From the cell containing the given text, extract its center point as [x, y] coordinate. 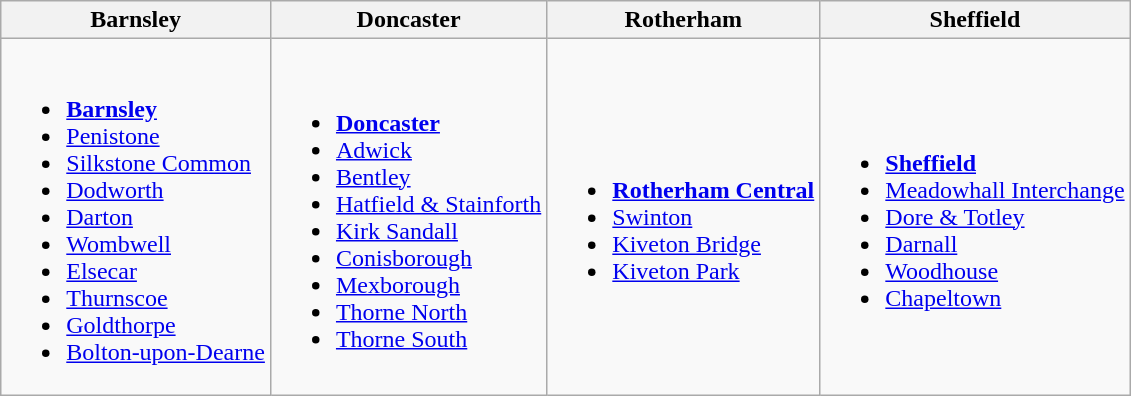
Barnsley [136, 20]
BarnsleyPenistoneSilkstone CommonDodworthDartonWombwellElsecarThurnscoeGoldthorpeBolton-upon-Dearne [136, 217]
Doncaster [408, 20]
Rotherham CentralSwintonKiveton BridgeKiveton Park [684, 217]
SheffieldMeadowhall InterchangeDore & TotleyDarnallWoodhouseChapeltown [975, 217]
Rotherham [684, 20]
Sheffield [975, 20]
DoncasterAdwickBentleyHatfield & StainforthKirk SandallConisboroughMexboroughThorne NorthThorne South [408, 217]
